Find where the given text appears and provide that cell's center as [X, Y] coordinate. 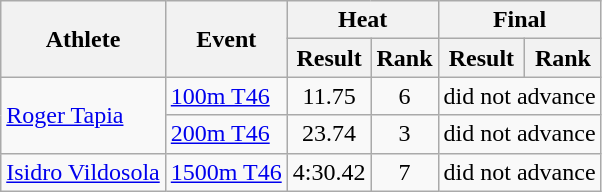
11.75 [329, 96]
1500m T46 [226, 172]
Heat [362, 20]
23.74 [329, 134]
Roger Tapia [84, 115]
Event [226, 39]
6 [404, 96]
200m T46 [226, 134]
Isidro Vildosola [84, 172]
Final [520, 20]
Athlete [84, 39]
100m T46 [226, 96]
7 [404, 172]
3 [404, 134]
4:30.42 [329, 172]
